Return [X, Y] of the center of cell containing provided text 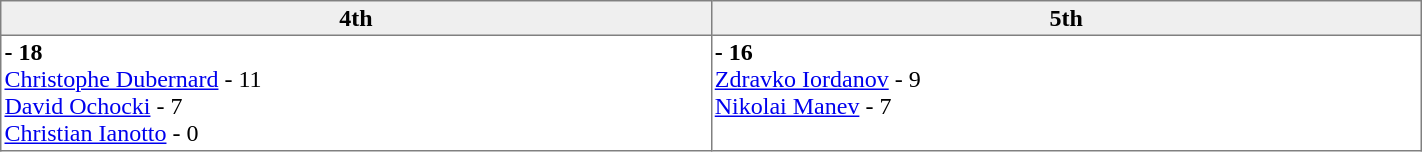
4th [356, 18]
- 16Zdravko Iordanov - 9Nikolai Manev - 7 [1066, 93]
5th [1066, 18]
- 18Christophe Dubernard - 11David Ochocki - 7Christian Ianotto - 0 [356, 93]
